Detect which cell encompasses the target text, then output its [X, Y] center coordinate. 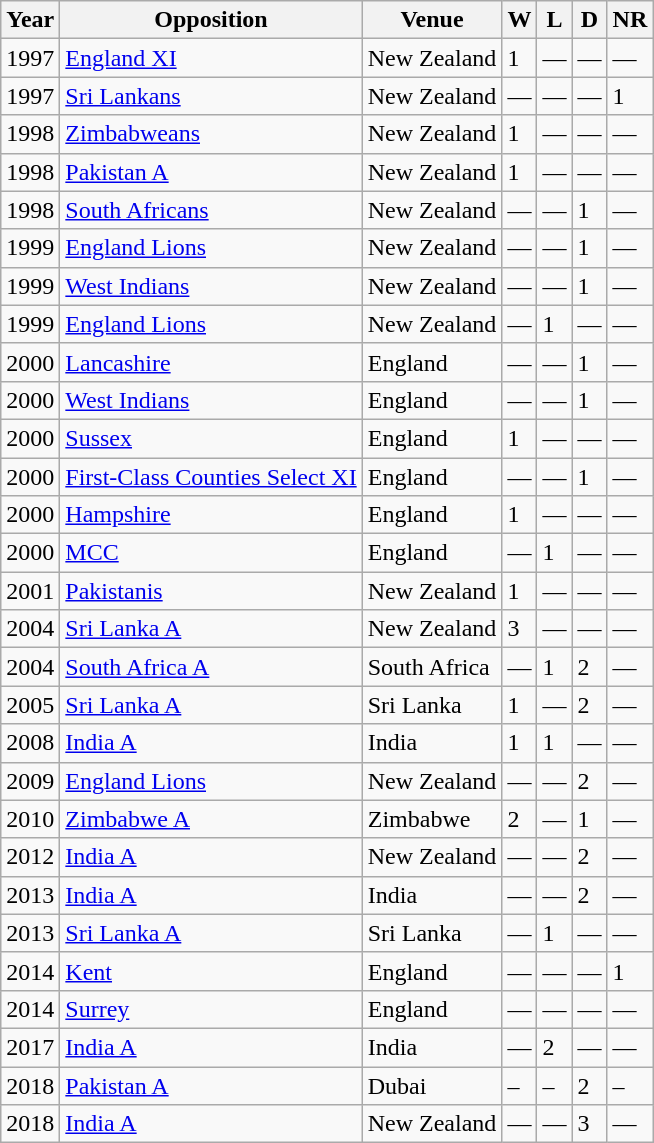
2008 [30, 743]
Venue [432, 20]
Sussex [211, 438]
Zimbabwe [432, 819]
Pakistanis [211, 591]
Sri Lankans [211, 96]
Zimbabweans [211, 134]
South Africa A [211, 667]
2001 [30, 591]
South Africa [432, 667]
Year [30, 20]
Lancashire [211, 362]
2005 [30, 705]
South Africans [211, 210]
Opposition [211, 20]
England XI [211, 58]
L [554, 20]
2010 [30, 819]
Hampshire [211, 515]
Kent [211, 971]
Dubai [432, 1085]
Zimbabwe A [211, 819]
First-Class Counties Select XI [211, 477]
2017 [30, 1047]
2012 [30, 857]
W [520, 20]
NR [630, 20]
MCC [211, 553]
2009 [30, 781]
Surrey [211, 1009]
D [590, 20]
